Find where the given text appears and provide that cell's center as (x, y) coordinate. 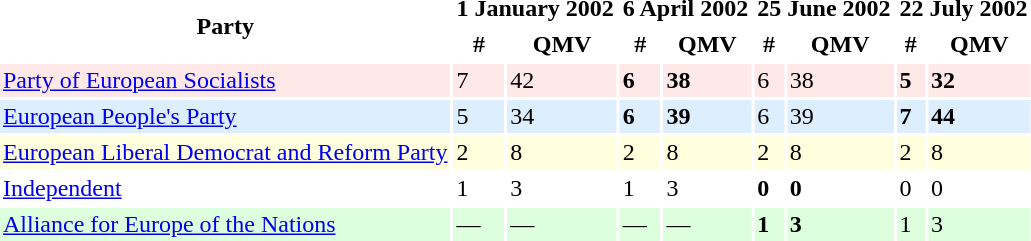
42 (562, 80)
Independent (225, 188)
European People's Party (225, 116)
44 (979, 116)
European Liberal Democrat and Reform Party (225, 152)
32 (979, 80)
Alliance for Europe of the Nations (225, 224)
34 (562, 116)
Party of European Socialists (225, 80)
